Capture the cell that displays the provided text and extract its [X, Y] central coordinate. 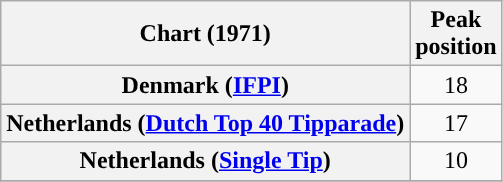
18 [456, 85]
10 [456, 161]
Netherlands (Single Tip) [206, 161]
Netherlands (Dutch Top 40 Tipparade) [206, 123]
17 [456, 123]
Chart (1971) [206, 34]
Denmark (IFPI) [206, 85]
Peakposition [456, 34]
